Identify which cell holds the provided text, then report its (X, Y) central coordinate. 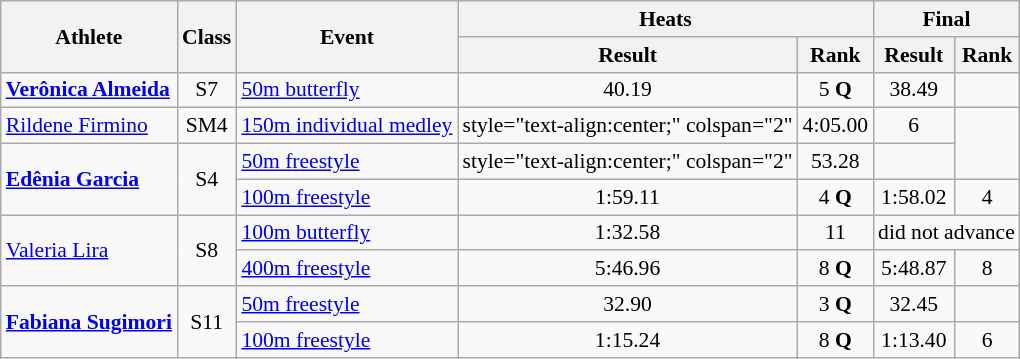
Final (946, 19)
Rildene Firmino (89, 126)
4 Q (836, 197)
did not advance (946, 233)
Heats (666, 19)
4 (986, 197)
100m butterfly (346, 233)
5:46.96 (628, 269)
5 Q (836, 90)
5:48.87 (914, 269)
150m individual medley (346, 126)
3 Q (836, 304)
38.49 (914, 90)
400m freestyle (346, 269)
Edênia Garcia (89, 180)
Verônica Almeida (89, 90)
1:32.58 (628, 233)
1:59.11 (628, 197)
32.90 (628, 304)
32.45 (914, 304)
Event (346, 36)
Athlete (89, 36)
1:15.24 (628, 340)
1:13.40 (914, 340)
Class (206, 36)
S11 (206, 322)
40.19 (628, 90)
S7 (206, 90)
11 (836, 233)
8 (986, 269)
S4 (206, 180)
Fabiana Sugimori (89, 322)
4:05.00 (836, 126)
53.28 (836, 162)
S8 (206, 250)
Valeria Lira (89, 250)
50m butterfly (346, 90)
1:58.02 (914, 197)
SM4 (206, 126)
